Scan for the cell matching the given text and deliver its (X, Y) coordinate at center. 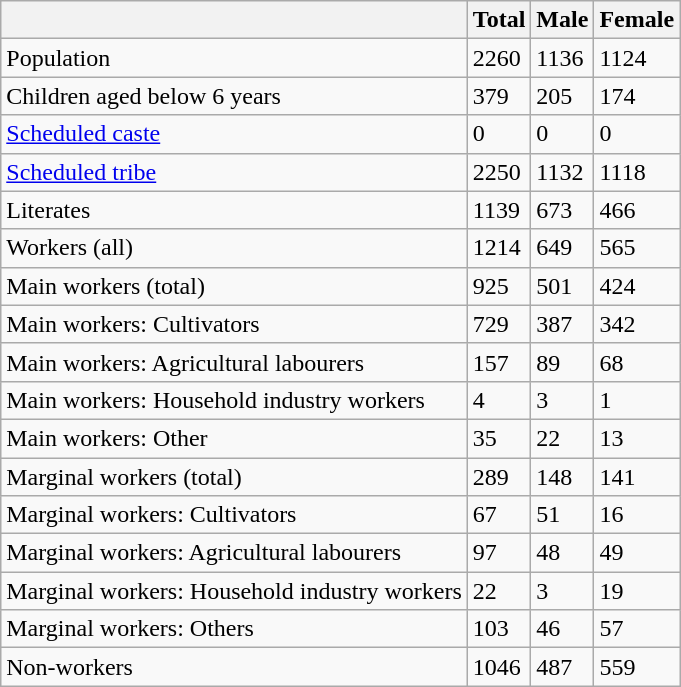
Scheduled caste (234, 134)
2250 (499, 172)
Main workers: Cultivators (234, 324)
1046 (499, 667)
Non-workers (234, 667)
1132 (562, 172)
1 (637, 400)
16 (637, 515)
Main workers (total) (234, 286)
673 (562, 210)
649 (562, 248)
925 (499, 286)
424 (637, 286)
Main workers: Agricultural labourers (234, 362)
68 (637, 362)
Main workers: Household industry workers (234, 400)
148 (562, 477)
Marginal workers: Agricultural labourers (234, 553)
Female (637, 20)
501 (562, 286)
49 (637, 553)
97 (499, 553)
387 (562, 324)
342 (637, 324)
51 (562, 515)
Population (234, 58)
729 (499, 324)
Total (499, 20)
Children aged below 6 years (234, 96)
19 (637, 591)
1118 (637, 172)
1139 (499, 210)
289 (499, 477)
565 (637, 248)
Marginal workers: Household industry workers (234, 591)
2260 (499, 58)
46 (562, 629)
13 (637, 438)
205 (562, 96)
57 (637, 629)
1124 (637, 58)
Marginal workers: Cultivators (234, 515)
67 (499, 515)
Literates (234, 210)
Male (562, 20)
Marginal workers (total) (234, 477)
487 (562, 667)
379 (499, 96)
141 (637, 477)
Marginal workers: Others (234, 629)
1214 (499, 248)
35 (499, 438)
559 (637, 667)
48 (562, 553)
Workers (all) (234, 248)
174 (637, 96)
4 (499, 400)
89 (562, 362)
Scheduled tribe (234, 172)
Main workers: Other (234, 438)
1136 (562, 58)
157 (499, 362)
466 (637, 210)
103 (499, 629)
